Scan for the cell matching the given text and deliver its [X, Y] coordinate at center. 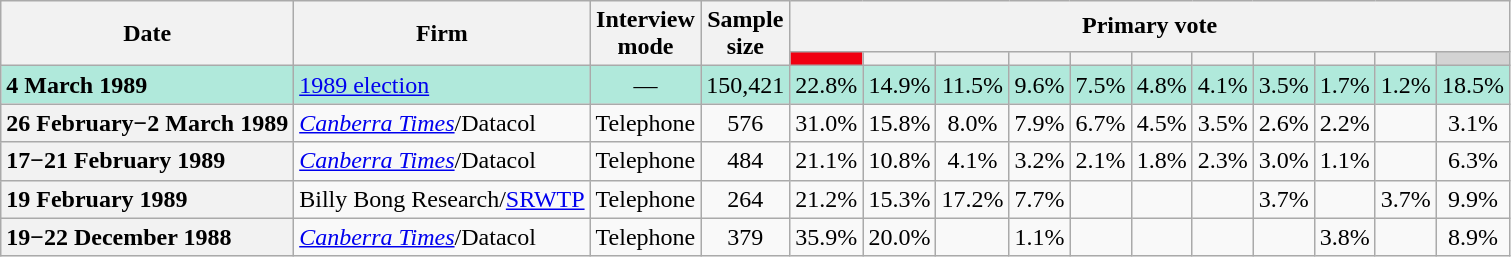
— [646, 85]
17−21 February 1989 [148, 161]
Firm [442, 34]
Primary vote [1150, 26]
9.9% [1472, 199]
3.1% [1472, 123]
1.2% [1406, 85]
11.5% [972, 85]
1.8% [1162, 161]
576 [746, 123]
21.2% [826, 199]
3.2% [1040, 161]
2.6% [1284, 123]
Billy Bong Research/SRWTP [442, 199]
4.5% [1162, 123]
8.9% [1472, 237]
21.1% [826, 161]
9.6% [1040, 85]
7.7% [1040, 199]
379 [746, 237]
15.8% [900, 123]
1.7% [1344, 85]
1989 election [442, 85]
Date [148, 34]
17.2% [972, 199]
2.3% [1222, 161]
19−22 December 1988 [148, 237]
3.0% [1284, 161]
3.8% [1344, 237]
4 March 1989 [148, 85]
18.5% [1472, 85]
150,421 [746, 85]
7.5% [1100, 85]
20.0% [900, 237]
6.7% [1100, 123]
Samplesize [746, 34]
Interviewmode [646, 34]
8.0% [972, 123]
10.8% [900, 161]
2.2% [1344, 123]
7.9% [1040, 123]
26 February−2 March 1989 [148, 123]
31.0% [826, 123]
264 [746, 199]
19 February 1989 [148, 199]
4.8% [1162, 85]
22.8% [826, 85]
484 [746, 161]
14.9% [900, 85]
2.1% [1100, 161]
6.3% [1472, 161]
35.9% [826, 237]
15.3% [900, 199]
